Scan for the cell matching the given text and deliver its (X, Y) coordinate at center. 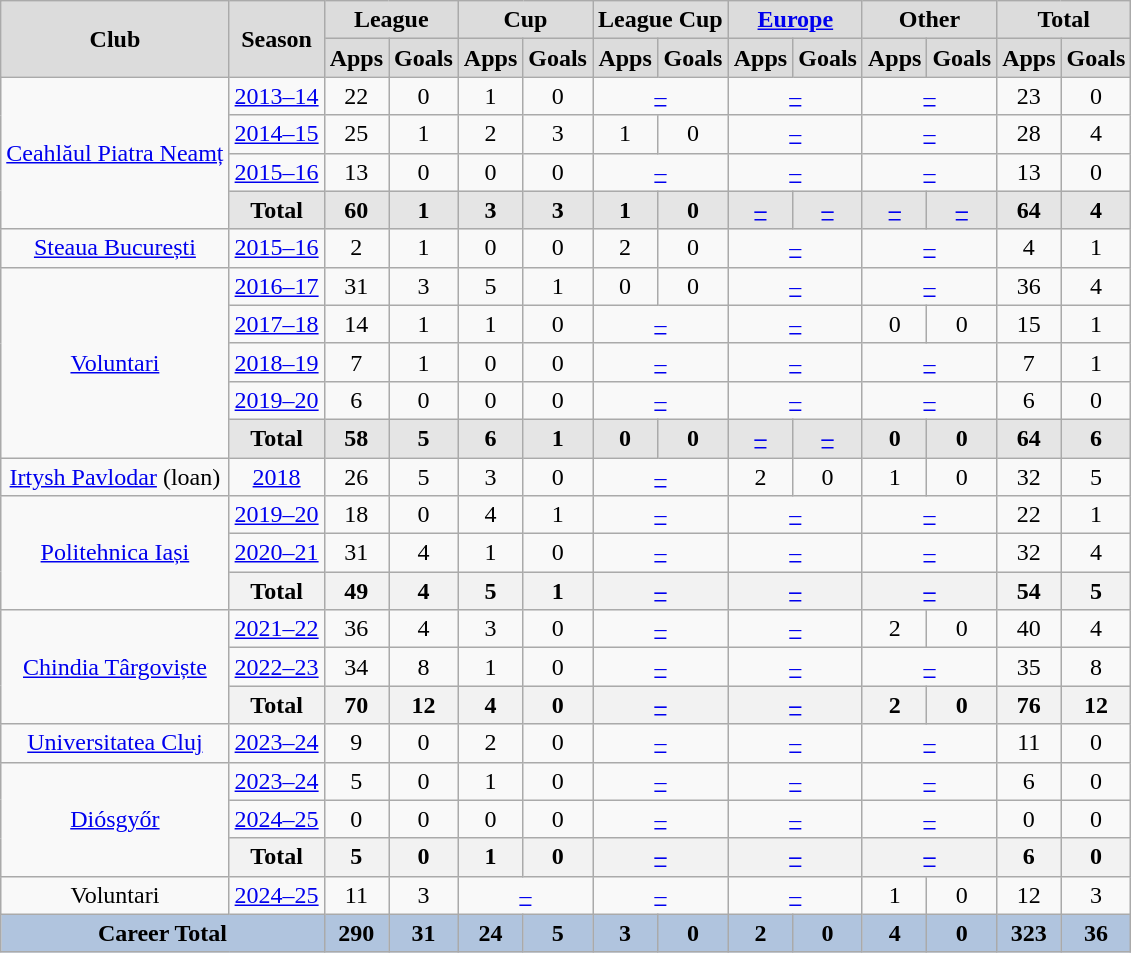
18 (356, 515)
Politehnica Iași (115, 553)
League (391, 20)
Universitatea Cluj (115, 743)
34 (356, 667)
Irtysh Pavlodar (loan) (115, 477)
323 (1029, 933)
Cup (525, 20)
35 (1029, 667)
Season (276, 39)
Career Total (162, 933)
Diósgyőr (115, 819)
60 (356, 210)
2022–23 (276, 667)
26 (356, 477)
2017–18 (276, 324)
76 (1029, 705)
58 (356, 438)
2021–22 (276, 629)
14 (356, 324)
25 (356, 134)
Ceahlăul Piatra Neamț (115, 153)
70 (356, 705)
2013–14 (276, 96)
League Cup (660, 20)
2018–19 (276, 362)
15 (1029, 324)
Steaua București (115, 248)
28 (1029, 134)
9 (356, 743)
49 (356, 591)
Club (115, 39)
Europe (795, 20)
2016–17 (276, 286)
Other (929, 20)
Chindia Târgoviște (115, 667)
40 (1029, 629)
2020–21 (276, 553)
54 (1029, 591)
23 (1029, 96)
2018 (276, 477)
290 (356, 933)
2014–15 (276, 134)
24 (490, 933)
